Search for the cell housing the specified text and yield its [X, Y] center coordinate. 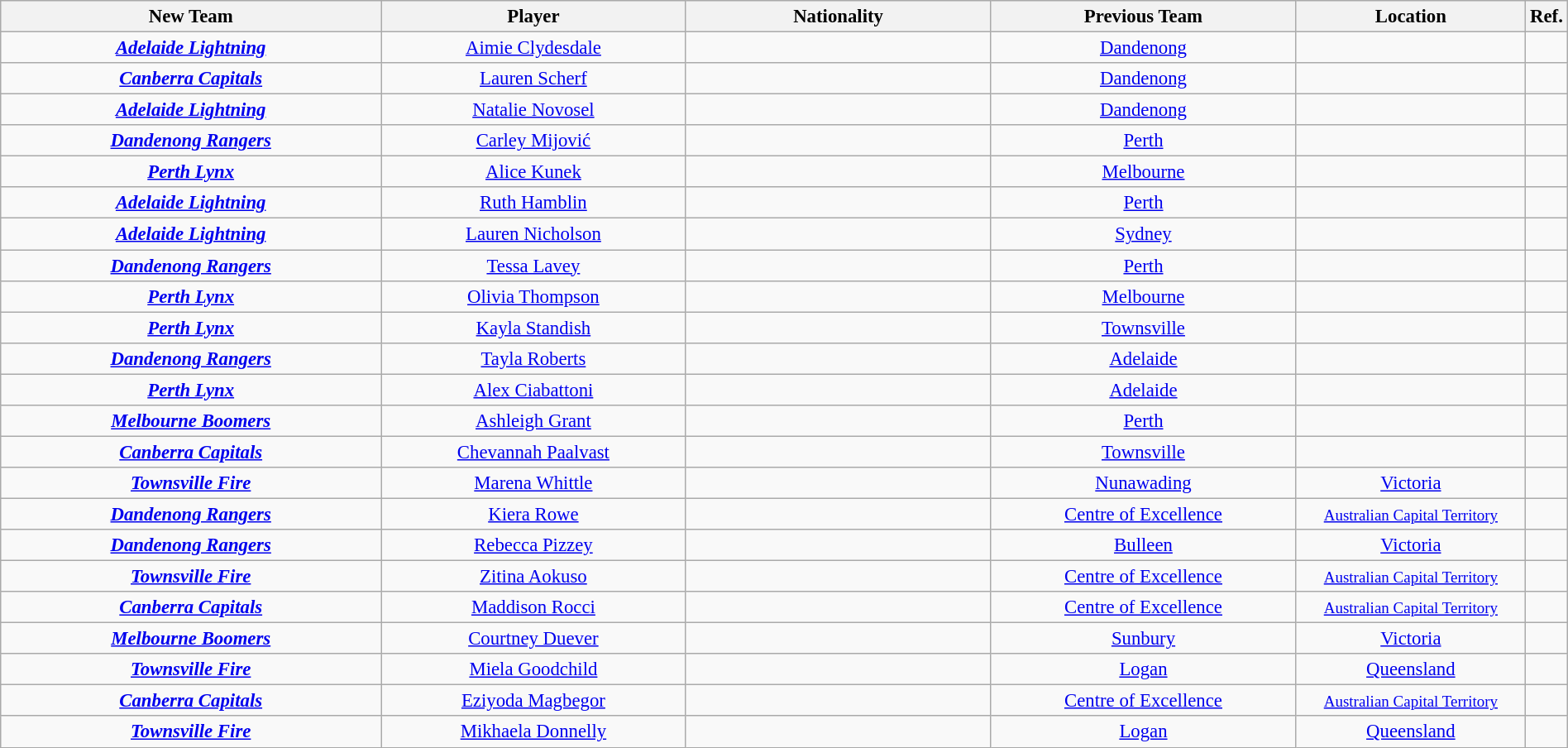
Nationality [839, 17]
Location [1411, 17]
Sunbury [1143, 639]
Kiera Rowe [534, 514]
Mikhaela Donnelly [534, 732]
Alex Ciabattoni [534, 390]
Eziyoda Magbegor [534, 701]
New Team [191, 17]
Tessa Lavey [534, 266]
Lauren Nicholson [534, 234]
Ref. [1546, 17]
Rebecca Pizzey [534, 545]
Ruth Hamblin [534, 203]
Tayla Roberts [534, 358]
Kayla Standish [534, 328]
Aimie Clydesdale [534, 48]
Bulleen [1143, 545]
Carley Mijović [534, 141]
Sydney [1143, 234]
Chevannah Paalvast [534, 452]
Natalie Novosel [534, 110]
Player [534, 17]
Nunawading [1143, 483]
Alice Kunek [534, 172]
Maddison Rocci [534, 607]
Ashleigh Grant [534, 421]
Courtney Duever [534, 639]
Marena Whittle [534, 483]
Previous Team [1143, 17]
Lauren Scherf [534, 79]
Miela Goodchild [534, 669]
Olivia Thompson [534, 296]
Zitina Aokuso [534, 577]
